For the text-containing cell, return its midpoint in (X, Y) coordinate format. 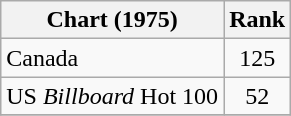
Canada (112, 58)
52 (258, 96)
US Billboard Hot 100 (112, 96)
Chart (1975) (112, 20)
125 (258, 58)
Rank (258, 20)
